Search for the cell housing the specified text and yield its [x, y] center coordinate. 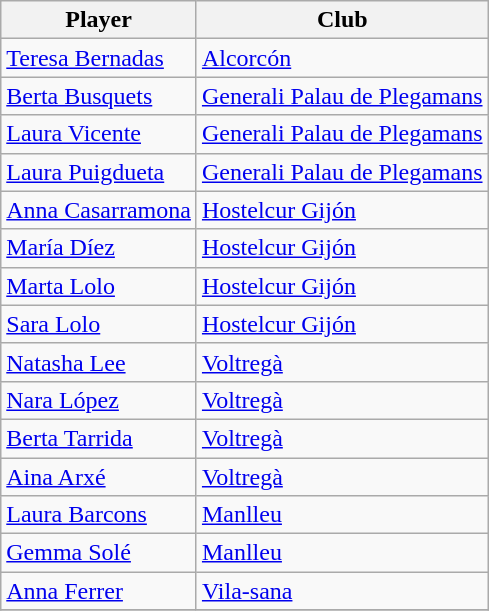
Player [99, 20]
Natasha Lee [99, 362]
Aina Arxé [99, 477]
Anna Ferrer [99, 591]
Nara López [99, 400]
Berta Tarrida [99, 438]
Vila-sana [342, 591]
Anna Casarramona [99, 210]
Club [342, 20]
Sara Lolo [99, 324]
María Díez [99, 248]
Laura Vicente [99, 134]
Laura Barcons [99, 515]
Gemma Solé [99, 553]
Marta Lolo [99, 286]
Berta Busquets [99, 96]
Alcorcón [342, 58]
Teresa Bernadas [99, 58]
Laura Puigdueta [99, 172]
